Locate the cell with the specified text and output its [x, y] center coordinate. 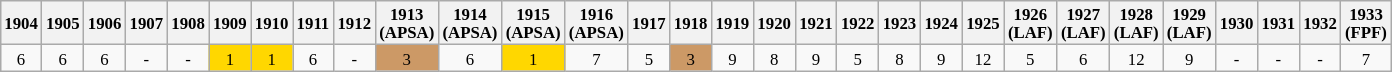
1932 [1320, 23]
1904 [21, 23]
1909 [230, 23]
1918 [691, 23]
1907 [146, 23]
1916 (APSA) [596, 23]
1915 (APSA) [534, 23]
1912 [354, 23]
1906 [105, 23]
1917 [649, 23]
1913 (APSA) [406, 23]
1908 [188, 23]
1933 (FPF) [1366, 23]
1905 [63, 23]
1911 [312, 23]
1927 (LAF) [1084, 23]
1921 [816, 23]
1919 [732, 23]
1930 [1237, 23]
1925 [983, 23]
1931 [1278, 23]
1929 (LAF) [1190, 23]
1923 [900, 23]
1924 [941, 23]
1914 (APSA) [470, 23]
1928 (LAF) [1136, 23]
1922 [858, 23]
1920 [774, 23]
1910 [272, 23]
1926 (LAF) [1030, 23]
